Return the [x, y] coordinate for the center point of the cell that contains the specified text.  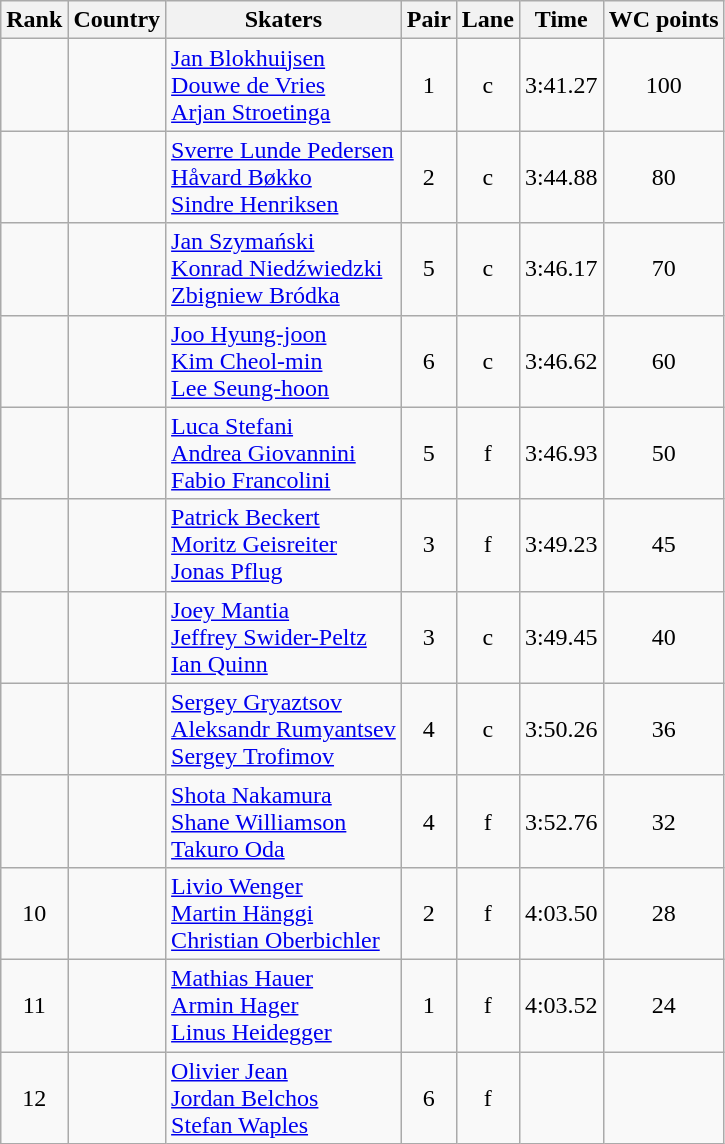
3:46.17 [561, 269]
36 [664, 729]
11 [34, 1005]
12 [34, 1098]
3:49.23 [561, 545]
4:03.50 [561, 913]
45 [664, 545]
Time [561, 20]
Skaters [284, 20]
100 [664, 85]
4:03.52 [561, 1005]
WC points [664, 20]
3:44.88 [561, 177]
10 [34, 913]
Rank [34, 20]
Pair [428, 20]
Jan BlokhuijsenDouwe de VriesArjan Stroetinga [284, 85]
70 [664, 269]
3:46.62 [561, 361]
28 [664, 913]
Livio WengerMartin HänggiChristian Oberbichler [284, 913]
Olivier JeanJordan BelchosStefan Waples [284, 1098]
24 [664, 1005]
Luca StefaniAndrea GiovanniniFabio Francolini [284, 453]
Sverre Lunde PedersenHåvard BøkkoSindre Henriksen [284, 177]
50 [664, 453]
Jan SzymańskiKonrad NiedźwiedzkiZbigniew Bródka [284, 269]
32 [664, 821]
Lane [488, 20]
3:52.76 [561, 821]
3:41.27 [561, 85]
3:46.93 [561, 453]
3:50.26 [561, 729]
Shota NakamuraShane WilliamsonTakuro Oda [284, 821]
Country [117, 20]
Joey MantiaJeffrey Swider-PeltzIan Quinn [284, 637]
60 [664, 361]
40 [664, 637]
Mathias HauerArmin HagerLinus Heidegger [284, 1005]
Patrick BeckertMoritz GeisreiterJonas Pflug [284, 545]
3:49.45 [561, 637]
Sergey GryaztsovAleksandr RumyantsevSergey Trofimov [284, 729]
Joo Hyung-joonKim Cheol-minLee Seung-hoon [284, 361]
80 [664, 177]
